For the text-containing cell, return its midpoint in (X, Y) coordinate format. 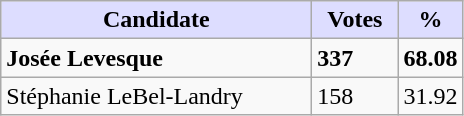
Josée Levesque (156, 58)
% (430, 20)
Votes (355, 20)
158 (355, 96)
Candidate (156, 20)
Stéphanie LeBel-Landry (156, 96)
337 (355, 58)
31.92 (430, 96)
68.08 (430, 58)
